Provide the (x, y) coordinate of the cell's center where the given text is located.  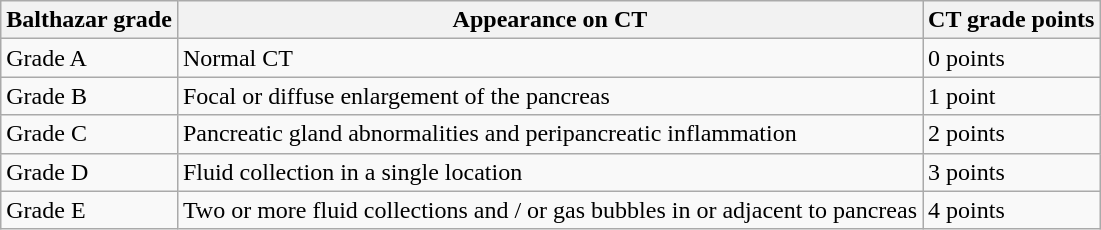
Pancreatic gland abnormalities and peripancreatic inflammation (550, 134)
2 points (1012, 134)
Grade D (90, 172)
Appearance on CT (550, 20)
Focal or diffuse enlargement of the pancreas (550, 96)
4 points (1012, 210)
Fluid collection in a single location (550, 172)
3 points (1012, 172)
Grade B (90, 96)
Grade C (90, 134)
Normal CT (550, 58)
Grade A (90, 58)
CT grade points (1012, 20)
Balthazar grade (90, 20)
Grade E (90, 210)
0 points (1012, 58)
Two or more fluid collections and / or gas bubbles in or adjacent to pancreas (550, 210)
1 point (1012, 96)
